Capture the cell that displays the provided text and extract its [x, y] central coordinate. 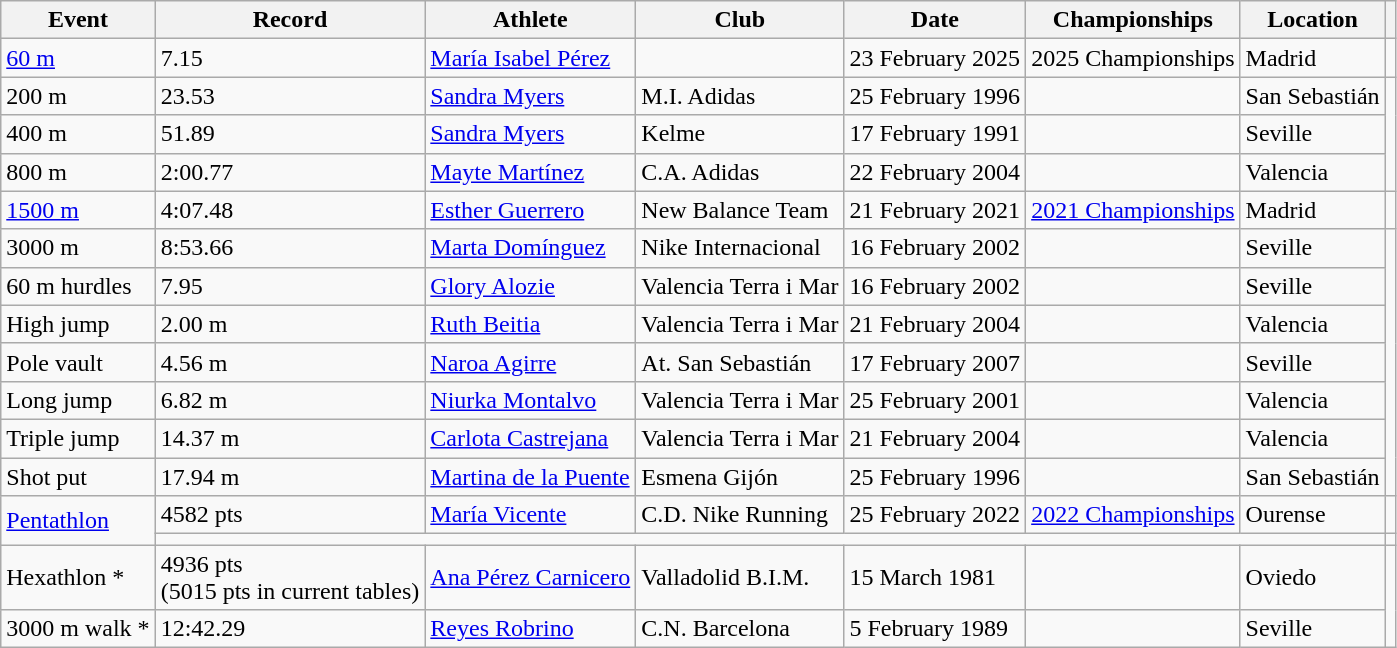
Pole vault [78, 362]
Oviedo [1312, 578]
Hexathlon * [78, 578]
17.94 m [290, 477]
17 February 2007 [935, 362]
4936 pts(5015 pts in current tables) [290, 578]
7.95 [290, 286]
C.D. Nike Running [740, 515]
Long jump [78, 400]
2021 Championships [1133, 210]
2025 Championships [1133, 58]
Championships [1133, 20]
Glory Alozie [530, 286]
Reyes Robrino [530, 629]
2:00.77 [290, 172]
High jump [78, 324]
7.15 [290, 58]
25 February 2022 [935, 515]
400 m [78, 134]
21 February 2021 [935, 210]
15 March 1981 [935, 578]
8:53.66 [290, 248]
3000 m walk * [78, 629]
Location [1312, 20]
Ourense [1312, 515]
At. San Sebastián [740, 362]
M.I. Adidas [740, 96]
4.56 m [290, 362]
5 February 1989 [935, 629]
Marta Domínguez [530, 248]
4582 pts [290, 515]
Athlete [530, 20]
22 February 2004 [935, 172]
4:07.48 [290, 210]
25 February 2001 [935, 400]
Carlota Castrejana [530, 438]
2.00 m [290, 324]
60 m [78, 58]
Esmena Gijón [740, 477]
Triple jump [78, 438]
C.N. Barcelona [740, 629]
Kelme [740, 134]
23 February 2025 [935, 58]
Record [290, 20]
Martina de la Puente [530, 477]
17 February 1991 [935, 134]
14.37 m [290, 438]
800 m [78, 172]
Event [78, 20]
3000 m [78, 248]
23.53 [290, 96]
Ruth Beitia [530, 324]
Niurka Montalvo [530, 400]
1500 m [78, 210]
Esther Guerrero [530, 210]
2022 Championships [1133, 515]
60 m hurdles [78, 286]
C.A. Adidas [740, 172]
200 m [78, 96]
Nike Internacional [740, 248]
Club [740, 20]
Ana Pérez Carnicero [530, 578]
María Isabel Pérez [530, 58]
Shot put [78, 477]
New Balance Team [740, 210]
Mayte Martínez [530, 172]
51.89 [290, 134]
Date [935, 20]
Valladolid B.I.M. [740, 578]
Naroa Agirre [530, 362]
Pentathlon [78, 520]
María Vicente [530, 515]
6.82 m [290, 400]
12:42.29 [290, 629]
